Identify which cell holds the provided text, then report its (X, Y) central coordinate. 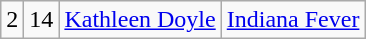
2 (12, 20)
14 (42, 20)
Kathleen Doyle (140, 20)
Indiana Fever (293, 20)
